Find where the given text appears and provide that cell's center as (x, y) coordinate. 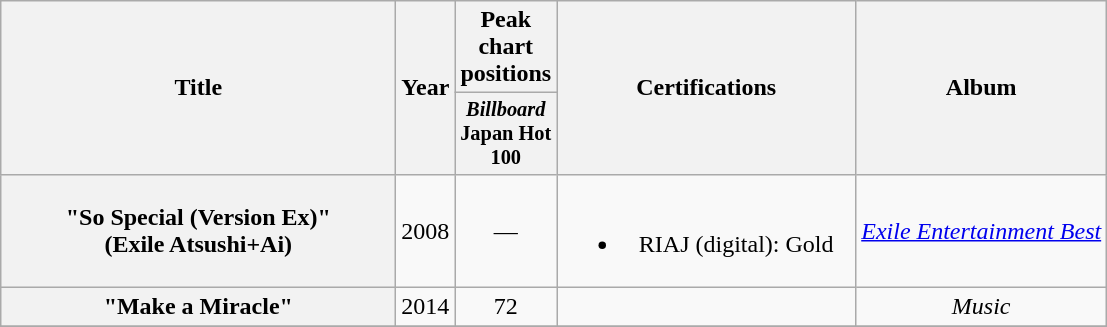
Certifications (706, 88)
Billboard Japan Hot 100 (506, 134)
RIAJ (digital): Gold (706, 230)
Exile Entertainment Best (982, 230)
Title (198, 88)
Album (982, 88)
"Make a Miracle" (198, 307)
— (506, 230)
"So Special (Version Ex)"(Exile Atsushi+Ai) (198, 230)
2014 (426, 307)
2008 (426, 230)
Peak chart positions (506, 47)
Music (982, 307)
72 (506, 307)
Year (426, 88)
